Output the [x, y] coordinate of the center of the cell containing the given text.  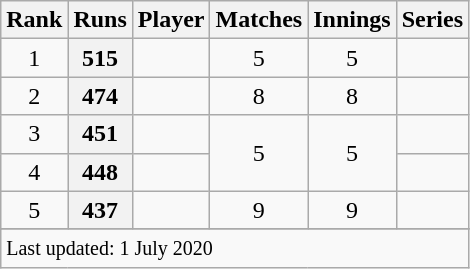
3 [34, 134]
1 [34, 58]
4 [34, 172]
437 [100, 210]
2 [34, 96]
Series [432, 20]
Rank [34, 20]
Runs [100, 20]
515 [100, 58]
Matches [259, 20]
448 [100, 172]
474 [100, 96]
451 [100, 134]
Innings [352, 20]
Player [171, 20]
Last updated: 1 July 2020 [235, 248]
